Return [x, y] of the center of cell containing provided text 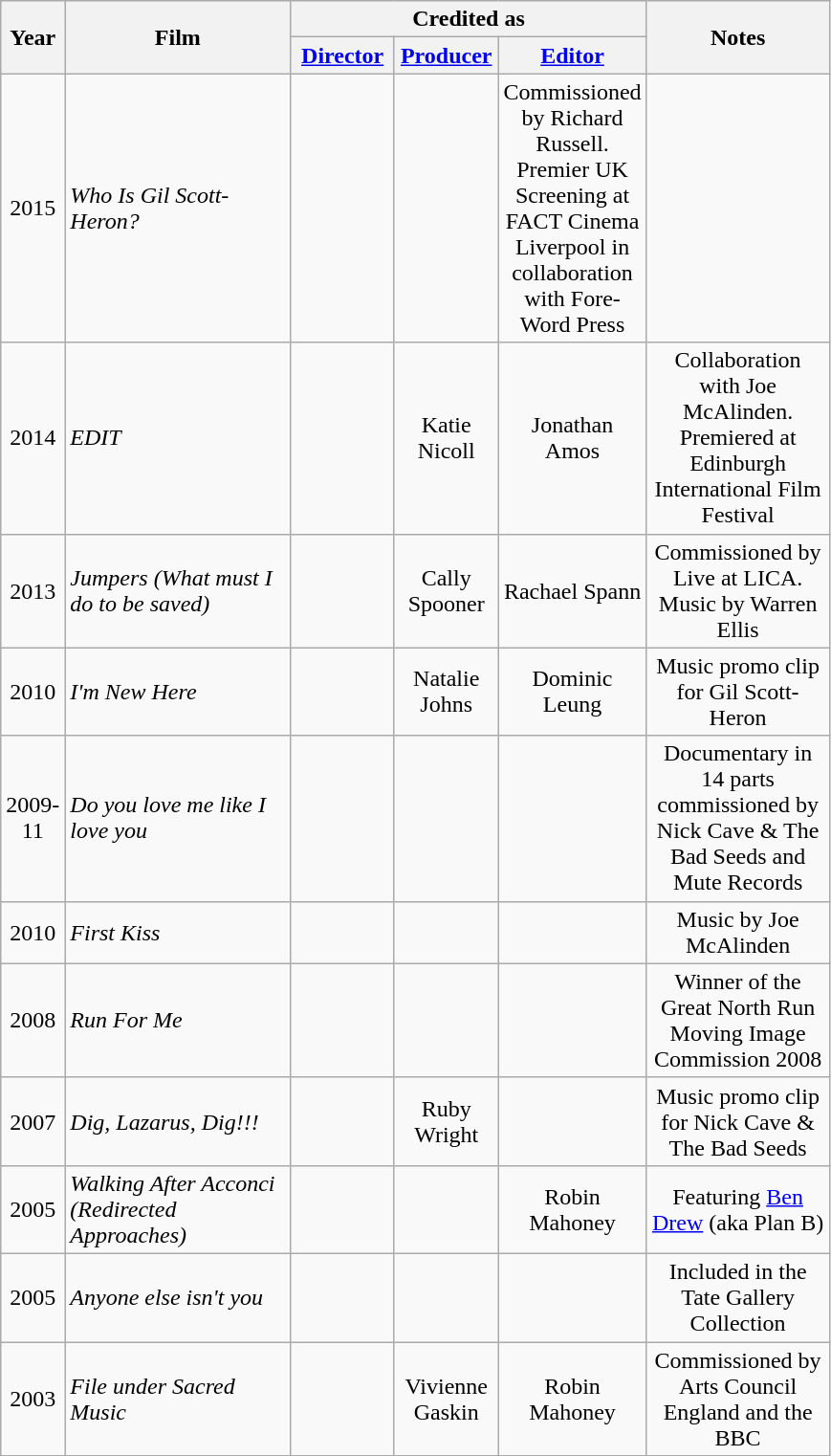
Anyone else isn't you [178, 1297]
Do you love me like I love you [178, 819]
Rachael Spann [572, 591]
Katie Nicoll [446, 438]
2009-11 [33, 819]
Music promo clip for Gil Scott-Heron [738, 692]
2014 [33, 438]
Winner of the Great North Run Moving Image Commission 2008 [738, 1020]
Commissioned by Richard Russell. Premier UK Screening at FACT Cinema Liverpool in collaboration with Fore-Word Press [572, 209]
Producer [446, 55]
First Kiss [178, 932]
Featuring Ben Drew (aka Plan B) [738, 1209]
Cally Spooner [446, 591]
Film [178, 37]
Director [342, 55]
Commissioned by Live at LICA. Music by Warren Ellis [738, 591]
2013 [33, 591]
Included in the Tate Gallery Collection [738, 1297]
Collaboration with Joe McAlinden. Premiered at Edinburgh International Film Festival [738, 438]
Run For Me [178, 1020]
Vivienne Gaskin [446, 1399]
Music by Joe McAlinden [738, 932]
File under Sacred Music [178, 1399]
2015 [33, 209]
2007 [33, 1121]
Jumpers (What must I do to be saved) [178, 591]
Ruby Wright [446, 1121]
Natalie Johns [446, 692]
I'm New Here [178, 692]
2008 [33, 1020]
Walking After Acconci (Redirected Approaches) [178, 1209]
2003 [33, 1399]
Notes [738, 37]
EDIT [178, 438]
Jonathan Amos [572, 438]
Editor [572, 55]
Year [33, 37]
Commissioned by Arts Council England and the BBC [738, 1399]
Who Is Gil Scott-Heron? [178, 209]
Music promo clip for Nick Cave & The Bad Seeds [738, 1121]
Documentary in 14 parts commissioned by Nick Cave & The Bad Seeds and Mute Records [738, 819]
Dominic Leung [572, 692]
Credited as [469, 19]
Dig, Lazarus, Dig!!! [178, 1121]
